Detect which cell encompasses the target text, then output its (X, Y) center coordinate. 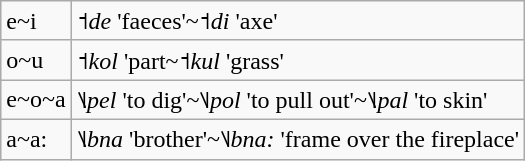
˥˩pel 'to dig'~˥˩pol 'to pull out'~˥˩pal 'to skin' (298, 100)
e~i (36, 21)
˦de 'faeces'~˦di 'axe' (298, 21)
˦kol 'part~˦kul 'grass' (298, 60)
o~u (36, 60)
˥˩bna 'brother'~˥˩bna: 'frame over the fireplace' (298, 139)
a~a: (36, 139)
e~o~a (36, 100)
